Identify which cell holds the provided text, then report its [x, y] central coordinate. 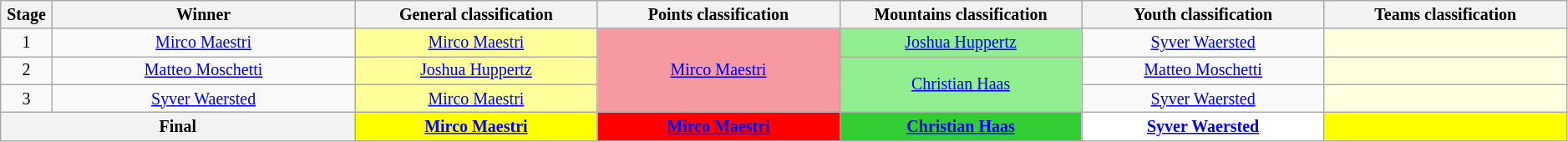
General classification [476, 15]
2 [27, 70]
Winner [204, 15]
3 [27, 99]
Final [178, 127]
Stage [27, 15]
Youth classification [1203, 15]
Mountains classification [961, 15]
Points classification [718, 15]
1 [27, 43]
Teams classification [1445, 15]
